From the cell containing the given text, extract its center point as [x, y] coordinate. 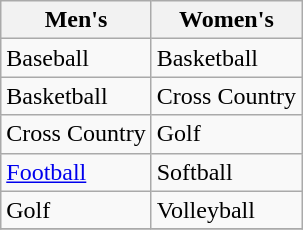
Volleyball [226, 210]
Softball [226, 172]
Women's [226, 20]
Football [76, 172]
Baseball [76, 58]
Men's [76, 20]
